Provide the [X, Y] coordinate of the cell's center where the given text is located.  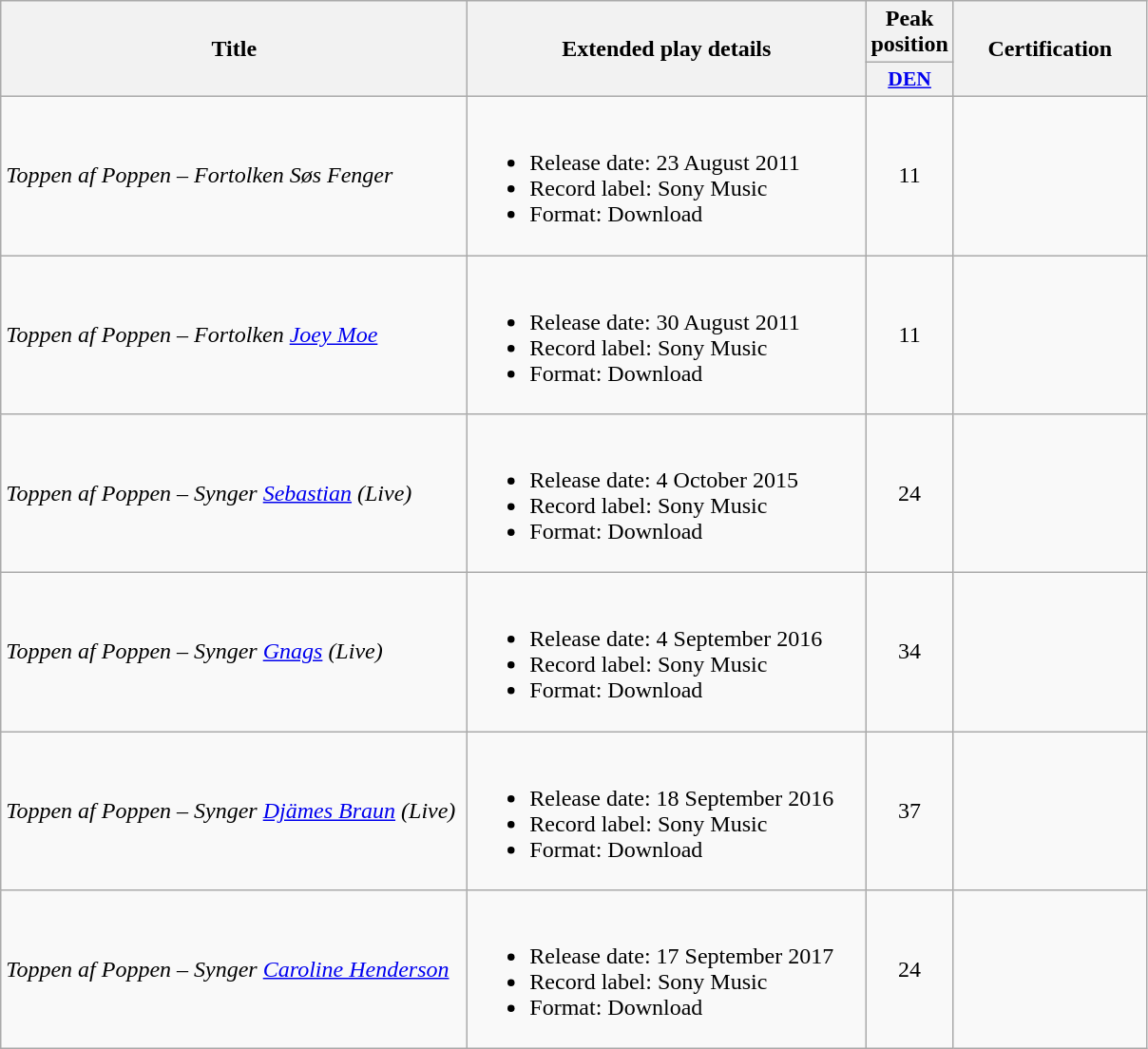
DEN [909, 80]
Certification [1049, 49]
Toppen af Poppen – Fortolken Søs Fenger [234, 175]
Toppen af Poppen – Synger Sebastian (Live) [234, 494]
Release date: 4 October 2015Record label: Sony MusicFormat: Download [667, 494]
Release date: 23 August 2011Record label: Sony MusicFormat: Download [667, 175]
Toppen af Poppen – Synger Gnags (Live) [234, 652]
Release date: 18 September 2016Record label: Sony MusicFormat: Download [667, 811]
Toppen af Poppen – Fortolken Joey Moe [234, 334]
Extended play details [667, 49]
34 [909, 652]
Peak position [909, 32]
Toppen af Poppen – Synger Caroline Henderson [234, 969]
Release date: 30 August 2011Record label: Sony MusicFormat: Download [667, 334]
37 [909, 811]
Toppen af Poppen – Synger Djämes Braun (Live) [234, 811]
Release date: 4 September 2016Record label: Sony MusicFormat: Download [667, 652]
Title [234, 49]
Release date: 17 September 2017Record label: Sony MusicFormat: Download [667, 969]
